For the text-containing cell, return its midpoint in (x, y) coordinate format. 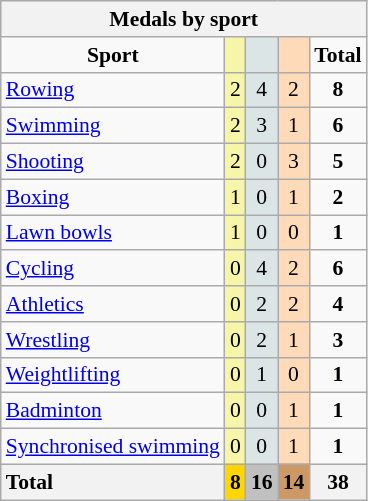
Synchronised swimming (113, 447)
Wrestling (113, 340)
Shooting (113, 162)
Lawn bowls (113, 233)
Athletics (113, 304)
Boxing (113, 197)
Swimming (113, 126)
16 (262, 482)
Badminton (113, 411)
Rowing (113, 90)
14 (294, 482)
Weightlifting (113, 375)
Medals by sport (184, 19)
Cycling (113, 269)
Sport (113, 55)
5 (338, 162)
38 (338, 482)
